Find where the given text appears and provide that cell's center as [X, Y] coordinate. 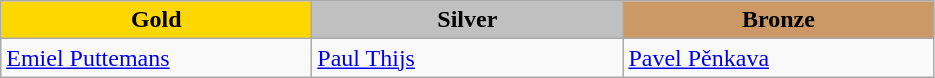
Gold [156, 20]
Paul Thijs [468, 58]
Emiel Puttemans [156, 58]
Pavel Pěnkava [778, 58]
Bronze [778, 20]
Silver [468, 20]
